Locate the cell with the specified text and output its [x, y] center coordinate. 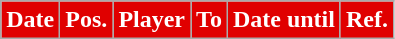
Ref. [366, 20]
Pos. [86, 20]
Player [152, 20]
To [210, 20]
Date [30, 20]
Date until [284, 20]
